Extract the [x, y] coordinate from the center of the cell holding the provided text.  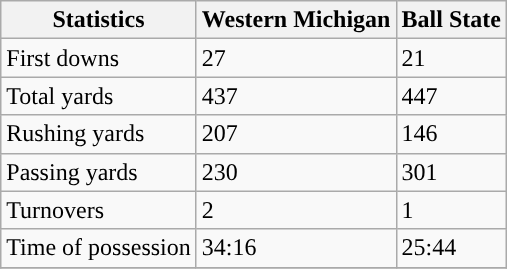
207 [296, 134]
27 [296, 58]
Western Michigan [296, 20]
34:16 [296, 248]
Time of possession [99, 248]
1 [451, 210]
Total yards [99, 96]
21 [451, 58]
301 [451, 172]
Turnovers [99, 210]
437 [296, 96]
Statistics [99, 20]
Passing yards [99, 172]
2 [296, 210]
First downs [99, 58]
447 [451, 96]
Rushing yards [99, 134]
146 [451, 134]
Ball State [451, 20]
25:44 [451, 248]
230 [296, 172]
